Pinpoint the cell where the given text exists, returning its (x, y) midpoint coordinate. 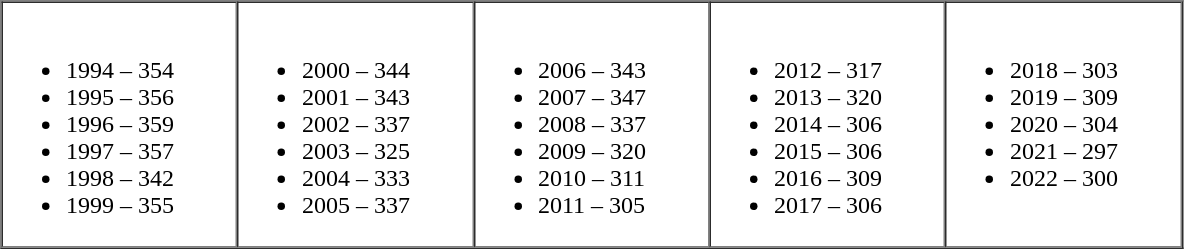
2018 – 3032019 – 3092020 – 3042021 – 2972022 – 300 (1063, 125)
1994 – 3541995 – 3561996 – 3591997 – 3571998 – 3421999 – 355 (120, 125)
2006 – 3432007 – 3472008 – 3372009 – 3202010 – 3112011 – 305 (591, 125)
2000 – 3442001 – 3432002 – 3372003 – 3252004 – 3332005 – 337 (355, 125)
2012 – 3172013 – 3202014 – 3062015 – 3062016 – 3092017 – 306 (827, 125)
